Search for the cell housing the specified text and yield its (x, y) center coordinate. 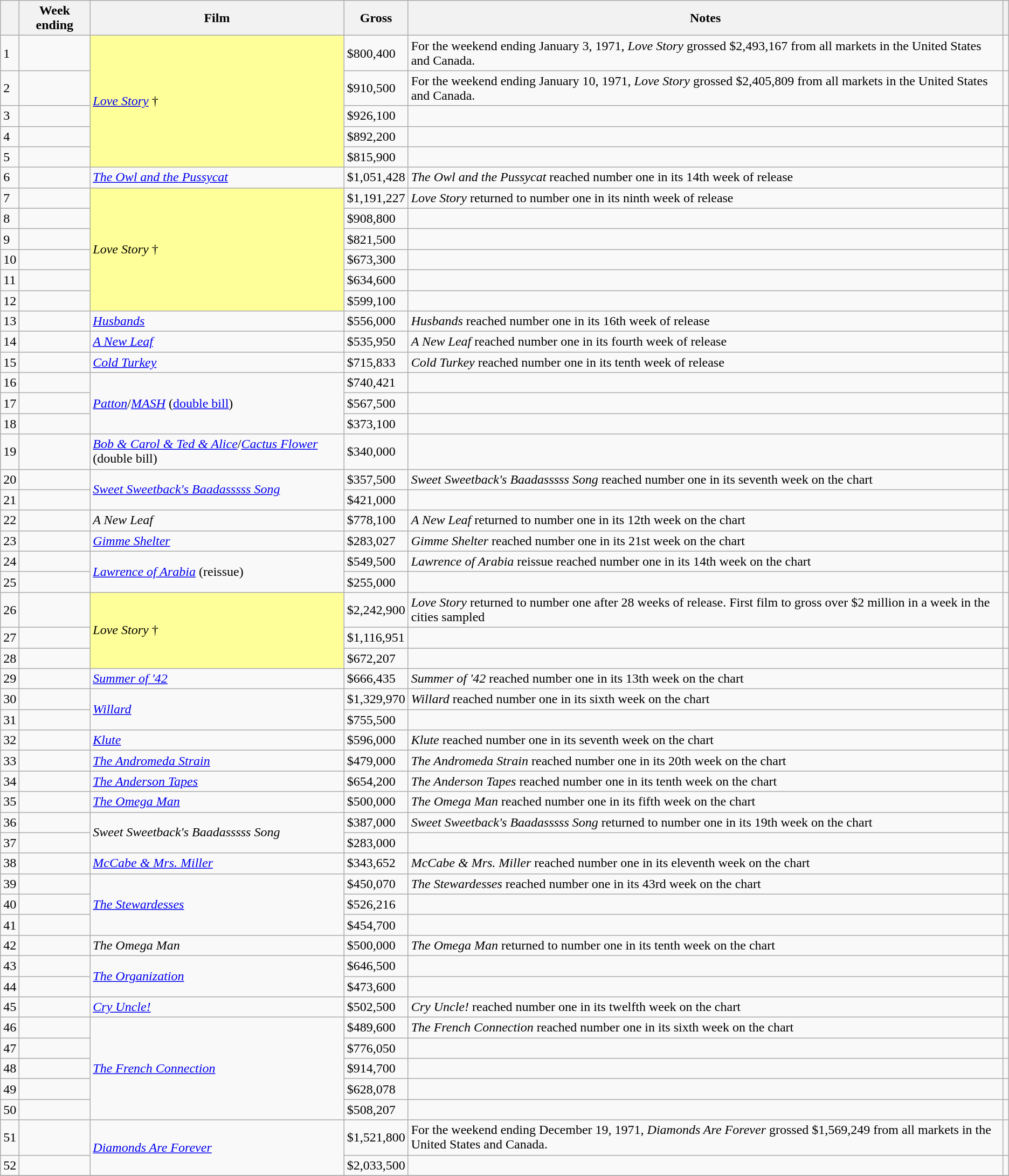
Cry Uncle! reached number one in its twelfth week on the chart (705, 1007)
The French Connection reached number one in its sixth week on the chart (705, 1028)
$910,500 (376, 88)
13 (10, 321)
The Anderson Tapes reached number one in its tenth week on the chart (705, 781)
Lawrence of Arabia reissue reached number one in its 14th week on the chart (705, 561)
33 (10, 761)
$715,833 (376, 362)
$283,000 (376, 843)
16 (10, 383)
Cry Uncle! (217, 1007)
50 (10, 1110)
$914,700 (376, 1069)
40 (10, 904)
47 (10, 1048)
The Andromeda Strain reached number one in its 20th week on the chart (705, 761)
8 (10, 218)
29 (10, 679)
Lawrence of Arabia (reissue) (217, 572)
46 (10, 1028)
$473,600 (376, 986)
Summer of '42 (217, 679)
41 (10, 925)
For the weekend ending January 3, 1971, Love Story grossed $2,493,167 from all markets in the United States and Canada. (705, 53)
Klute reached number one in its seventh week on the chart (705, 740)
The Owl and the Pussycat (217, 177)
$357,500 (376, 479)
Cold Turkey (217, 362)
$800,400 (376, 53)
Willard (217, 710)
For the weekend ending January 10, 1971, Love Story grossed $2,405,809 from all markets in the United States and Canada. (705, 88)
52 (10, 1165)
43 (10, 966)
22 (10, 520)
Klute (217, 740)
$926,100 (376, 116)
The Stewardesses reached number one in its 43rd week on the chart (705, 884)
$343,652 (376, 863)
A New Leaf returned to number one in its 12th week on the chart (705, 520)
$502,500 (376, 1007)
$535,950 (376, 342)
$489,600 (376, 1028)
The Omega Man reached number one in its fifth week on the chart (705, 802)
$255,000 (376, 582)
17 (10, 403)
A New Leaf reached number one in its fourth week of release (705, 342)
Summer of '42 reached number one in its 13th week on the chart (705, 679)
32 (10, 740)
For the weekend ending December 19, 1971, Diamonds Are Forever grossed $1,569,249 from all markets in the United States and Canada. (705, 1138)
Week ending (55, 18)
$1,329,970 (376, 699)
McCabe & Mrs. Miller reached number one in its eleventh week on the chart (705, 863)
49 (10, 1089)
$556,000 (376, 321)
$672,207 (376, 658)
$567,500 (376, 403)
$373,100 (376, 424)
$454,700 (376, 925)
51 (10, 1138)
$908,800 (376, 218)
Sweet Sweetback's Baadasssss Song returned to number one in its 19th week on the chart (705, 822)
$2,033,500 (376, 1165)
37 (10, 843)
Love Story returned to number one after 28 weeks of release. First film to gross over $2 million in a week in the cities sampled (705, 609)
2 (10, 88)
25 (10, 582)
24 (10, 561)
The Owl and the Pussycat reached number one in its 14th week of release (705, 177)
The French Connection (217, 1069)
Gross (376, 18)
18 (10, 424)
$340,000 (376, 452)
The Organization (217, 976)
10 (10, 259)
$549,500 (376, 561)
48 (10, 1069)
21 (10, 500)
The Andromeda Strain (217, 761)
28 (10, 658)
$1,521,800 (376, 1138)
$1,191,227 (376, 198)
23 (10, 541)
Husbands reached number one in its 16th week of release (705, 321)
$776,050 (376, 1048)
McCabe & Mrs. Miller (217, 863)
3 (10, 116)
Film (217, 18)
$778,100 (376, 520)
$1,116,951 (376, 637)
$740,421 (376, 383)
42 (10, 945)
Patton/MASH (double bill) (217, 403)
11 (10, 280)
4 (10, 136)
$634,600 (376, 280)
44 (10, 986)
$421,000 (376, 500)
$1,051,428 (376, 177)
$596,000 (376, 740)
5 (10, 157)
$526,216 (376, 904)
$892,200 (376, 136)
$508,207 (376, 1110)
Willard reached number one in its sixth week on the chart (705, 699)
15 (10, 362)
$599,100 (376, 300)
$628,078 (376, 1089)
Gimme Shelter reached number one in its 21st week on the chart (705, 541)
26 (10, 609)
$2,242,900 (376, 609)
6 (10, 177)
27 (10, 637)
$387,000 (376, 822)
1 (10, 53)
9 (10, 239)
35 (10, 802)
14 (10, 342)
36 (10, 822)
Gimme Shelter (217, 541)
Love Story returned to number one in its ninth week of release (705, 198)
$654,200 (376, 781)
$479,000 (376, 761)
$283,027 (376, 541)
Notes (705, 18)
34 (10, 781)
31 (10, 720)
30 (10, 699)
Bob & Carol & Ted & Alice/Cactus Flower (double bill) (217, 452)
$755,500 (376, 720)
$646,500 (376, 966)
Cold Turkey reached number one in its tenth week of release (705, 362)
The Anderson Tapes (217, 781)
The Stewardesses (217, 904)
Diamonds Are Forever (217, 1147)
$450,070 (376, 884)
38 (10, 863)
20 (10, 479)
19 (10, 452)
$815,900 (376, 157)
The Omega Man returned to number one in its tenth week on the chart (705, 945)
12 (10, 300)
Husbands (217, 321)
Sweet Sweetback's Baadasssss Song reached number one in its seventh week on the chart (705, 479)
39 (10, 884)
$673,300 (376, 259)
45 (10, 1007)
7 (10, 198)
$666,435 (376, 679)
$821,500 (376, 239)
